Extract the (x, y) coordinate from the center of the cell holding the provided text.  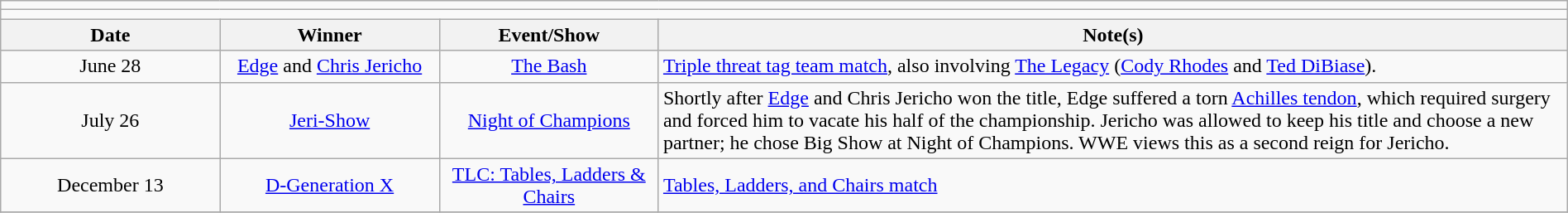
July 26 (111, 120)
D-Generation X (329, 186)
Edge and Chris Jericho (329, 66)
December 13 (111, 186)
Jeri-Show (329, 120)
Date (111, 35)
Triple threat tag team match, also involving The Legacy (Cody Rhodes and Ted DiBiase). (1113, 66)
Winner (329, 35)
The Bash (549, 66)
June 28 (111, 66)
TLC: Tables, Ladders & Chairs (549, 186)
Night of Champions (549, 120)
Event/Show (549, 35)
Tables, Ladders, and Chairs match (1113, 186)
Note(s) (1113, 35)
